Return the (x, y) coordinate for the center point of the cell that contains the specified text.  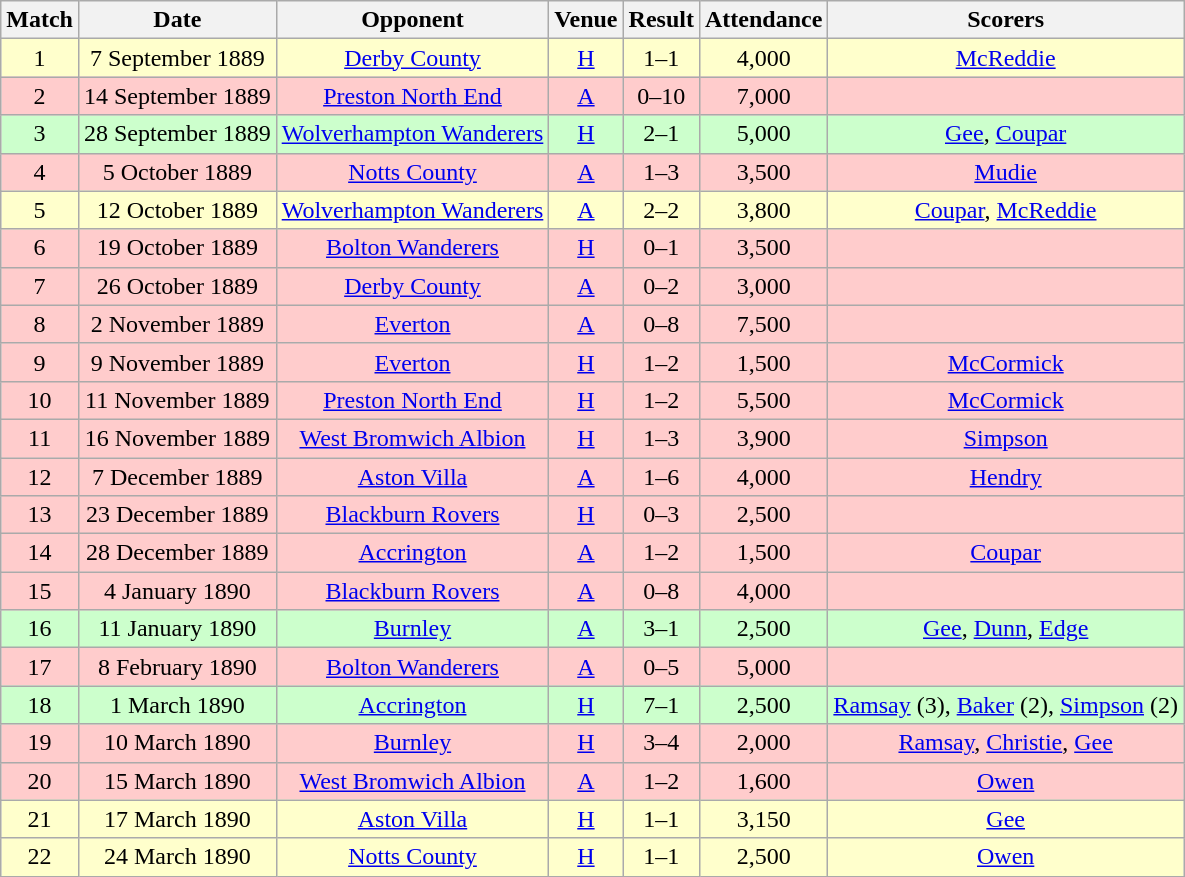
7 (40, 286)
28 December 1889 (177, 553)
Venue (586, 20)
11 (40, 438)
Coupar (1006, 553)
16 November 1889 (177, 438)
Gee, Coupar (1006, 134)
15 (40, 591)
18 (40, 705)
12 October 1889 (177, 210)
7–1 (661, 705)
3 (40, 134)
5 October 1889 (177, 172)
7,500 (763, 324)
5,500 (763, 400)
19 (40, 743)
11 November 1889 (177, 400)
5 (40, 210)
21 (40, 819)
1–6 (661, 477)
0–3 (661, 515)
28 September 1889 (177, 134)
6 (40, 248)
1 March 1890 (177, 705)
Ramsay (3), Baker (2), Simpson (2) (1006, 705)
2 November 1889 (177, 324)
11 January 1890 (177, 629)
4 (40, 172)
4 January 1890 (177, 591)
12 (40, 477)
0–2 (661, 286)
23 December 1889 (177, 515)
3,900 (763, 438)
1,600 (763, 781)
0–5 (661, 667)
17 March 1890 (177, 819)
0–1 (661, 248)
Ramsay, Christie, Gee (1006, 743)
Gee, Dunn, Edge (1006, 629)
8 February 1890 (177, 667)
Match (40, 20)
17 (40, 667)
26 October 1889 (177, 286)
McReddie (1006, 58)
Opponent (412, 20)
8 (40, 324)
3–4 (661, 743)
3,800 (763, 210)
3,150 (763, 819)
3–1 (661, 629)
9 November 1889 (177, 362)
7 September 1889 (177, 58)
7 December 1889 (177, 477)
13 (40, 515)
0–10 (661, 96)
Scorers (1006, 20)
Hendry (1006, 477)
Date (177, 20)
2–1 (661, 134)
1 (40, 58)
22 (40, 857)
15 March 1890 (177, 781)
2 (40, 96)
Coupar, McReddie (1006, 210)
Gee (1006, 819)
Mudie (1006, 172)
2,000 (763, 743)
10 (40, 400)
Result (661, 20)
24 March 1890 (177, 857)
10 March 1890 (177, 743)
2–2 (661, 210)
14 (40, 553)
19 October 1889 (177, 248)
Attendance (763, 20)
16 (40, 629)
Simpson (1006, 438)
3,000 (763, 286)
20 (40, 781)
7,000 (763, 96)
14 September 1889 (177, 96)
9 (40, 362)
